Pinpoint the cell where the given text exists, returning its [X, Y] midpoint coordinate. 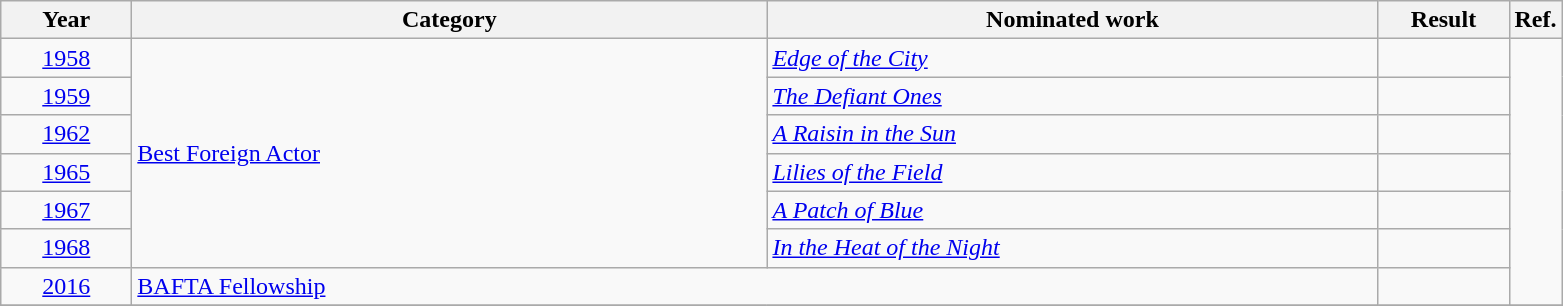
1965 [66, 172]
BAFTA Fellowship [755, 286]
Result [1444, 20]
Ref. [1536, 20]
2016 [66, 286]
Category [450, 20]
1959 [66, 96]
1962 [66, 134]
Year [66, 20]
A Patch of Blue [1072, 210]
Lilies of the Field [1072, 172]
Best Foreign Actor [450, 153]
1958 [66, 58]
Edge of the City [1072, 58]
The Defiant Ones [1072, 96]
A Raisin in the Sun [1072, 134]
1968 [66, 248]
In the Heat of the Night [1072, 248]
Nominated work [1072, 20]
1967 [66, 210]
